From the cell containing the given text, extract its center point as (x, y) coordinate. 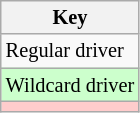
Key (70, 17)
Wildcard driver (70, 85)
Regular driver (70, 51)
